Determine the [x, y] coordinate at the center of the cell enclosing the given text.  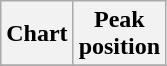
Chart [37, 34]
Peakposition [119, 34]
